Locate the cell with the specified text and output its (X, Y) center coordinate. 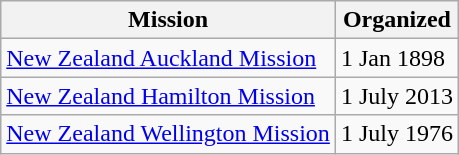
New Zealand Wellington Mission (168, 134)
Mission (168, 20)
New Zealand Auckland Mission (168, 58)
1 July 2013 (396, 96)
1 Jan 1898 (396, 58)
Organized (396, 20)
New Zealand Hamilton Mission (168, 96)
1 July 1976 (396, 134)
